From the cell containing the given text, extract its center point as (x, y) coordinate. 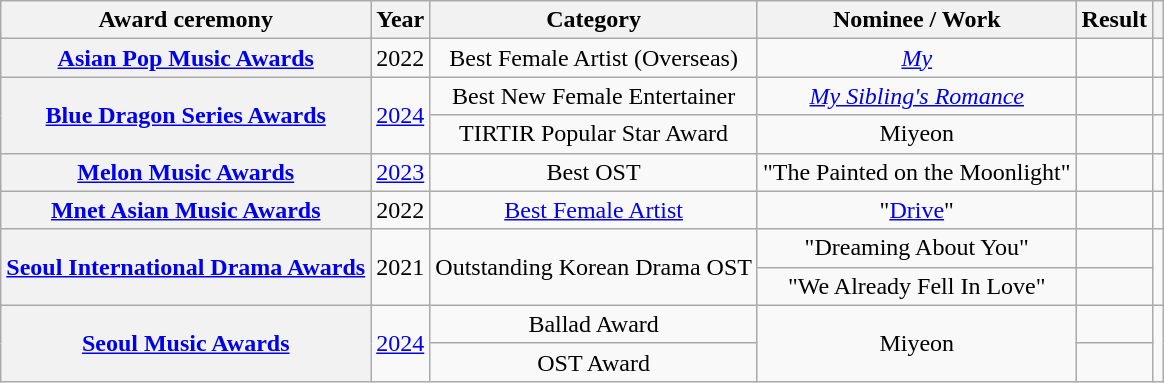
Ballad Award (594, 324)
Seoul Music Awards (186, 343)
2021 (400, 267)
Result (1114, 20)
Blue Dragon Series Awards (186, 115)
OST Award (594, 362)
Seoul International Drama Awards (186, 267)
My (916, 58)
Best Female Artist (594, 210)
2023 (400, 172)
Category (594, 20)
Mnet Asian Music Awards (186, 210)
Outstanding Korean Drama OST (594, 267)
Award ceremony (186, 20)
"The Painted on the Moonlight" (916, 172)
"Drive" (916, 210)
Best OST (594, 172)
TIRTIR Popular Star Award (594, 134)
Year (400, 20)
Nominee / Work (916, 20)
Best Female Artist (Overseas) (594, 58)
My Sibling's Romance (916, 96)
"We Already Fell In Love" (916, 286)
Melon Music Awards (186, 172)
Asian Pop Music Awards (186, 58)
"Dreaming About You" (916, 248)
Best New Female Entertainer (594, 96)
